Identify which cell holds the provided text, then report its [x, y] central coordinate. 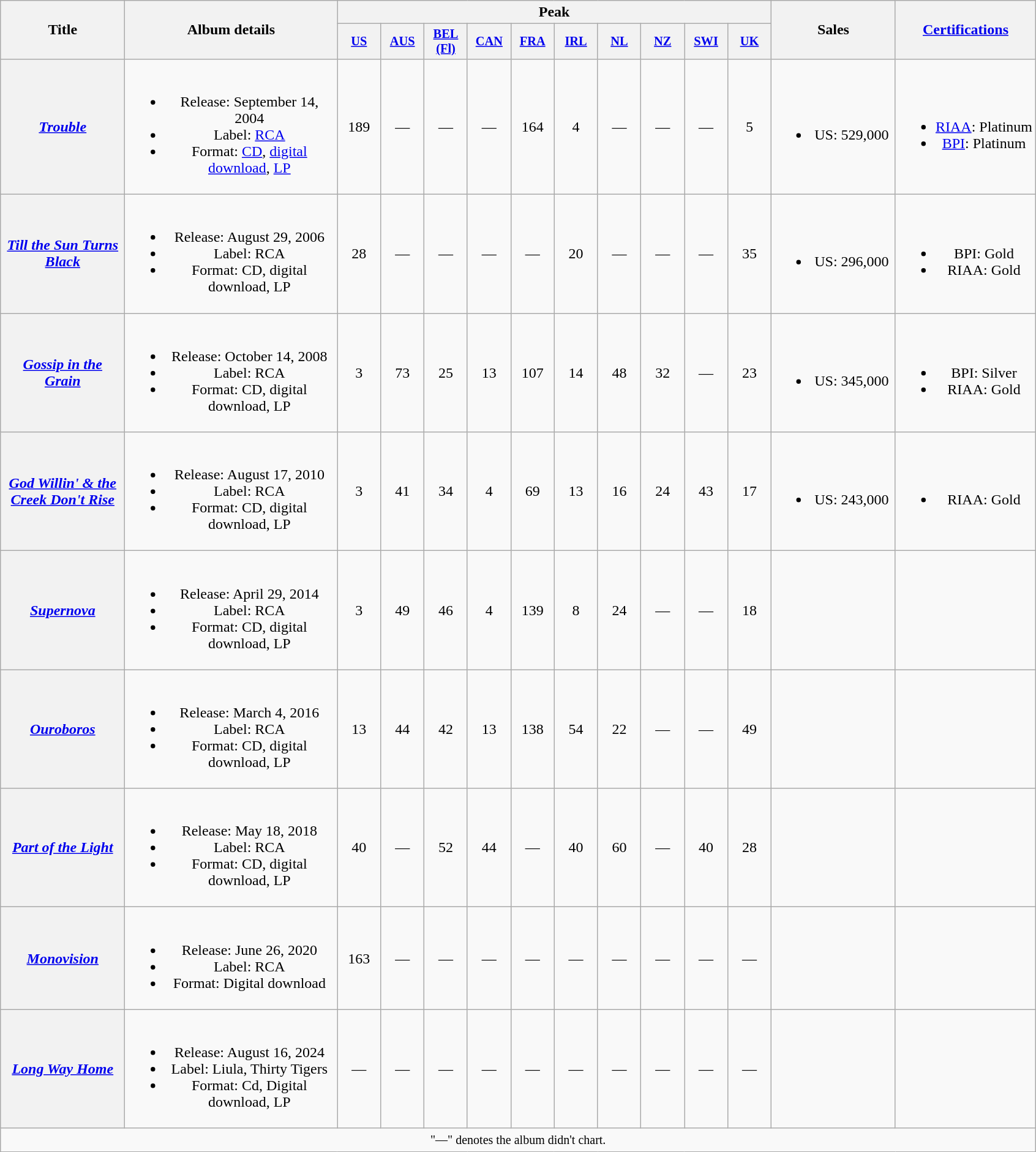
CAN [489, 42]
Till the Sun Turns Black [62, 254]
Ouroboros [62, 729]
35 [749, 254]
Certifications [965, 30]
Title [62, 30]
NL [620, 42]
16 [620, 492]
BEL (Fl) [446, 42]
23 [749, 373]
RIAA: Gold [965, 492]
God Willin' & the Creek Don't Rise [62, 492]
41 [403, 492]
54 [576, 729]
Peak [555, 12]
Release: October 14, 2008Label: RCAFormat: CD, digital download, LP [231, 373]
Monovision [62, 959]
BPI: SilverRIAA: Gold [965, 373]
Trouble [62, 126]
Release: March 4, 2016Label: RCAFormat: CD, digital download, LP [231, 729]
Album details [231, 30]
US: 345,000 [833, 373]
"—" denotes the album didn't chart. [518, 1140]
164 [533, 126]
US: 243,000 [833, 492]
Release: June 26, 2020Label: RCAFormat: Digital download [231, 959]
SWI [707, 42]
17 [749, 492]
US [359, 42]
Release: April 29, 2014Label: RCAFormat: CD, digital download, LP [231, 610]
18 [749, 610]
5 [749, 126]
34 [446, 492]
Long Way Home [62, 1069]
Release: September 14, 2004Label: RCAFormat: CD, digital download, LP [231, 126]
Release: August 17, 2010Label: RCAFormat: CD, digital download, LP [231, 492]
Supernova [62, 610]
43 [707, 492]
8 [576, 610]
IRL [576, 42]
48 [620, 373]
46 [446, 610]
FRA [533, 42]
163 [359, 959]
60 [620, 848]
UK [749, 42]
25 [446, 373]
73 [403, 373]
Gossip in the Grain [62, 373]
Part of the Light [62, 848]
US: 296,000 [833, 254]
Release: August 29, 2006Label: RCAFormat: CD, digital download, LP [231, 254]
AUS [403, 42]
22 [620, 729]
138 [533, 729]
189 [359, 126]
42 [446, 729]
20 [576, 254]
69 [533, 492]
139 [533, 610]
52 [446, 848]
Release: May 18, 2018Label: RCAFormat: CD, digital download, LP [231, 848]
14 [576, 373]
RIAA: PlatinumBPI: Platinum [965, 126]
NZ [663, 42]
32 [663, 373]
Sales [833, 30]
US: 529,000 [833, 126]
BPI: GoldRIAA: Gold [965, 254]
Release: August 16, 2024Label: Liula, Thirty TigersFormat: Cd, Digital download, LP [231, 1069]
107 [533, 373]
